Return the (x, y) coordinate for the center point of the cell that contains the specified text.  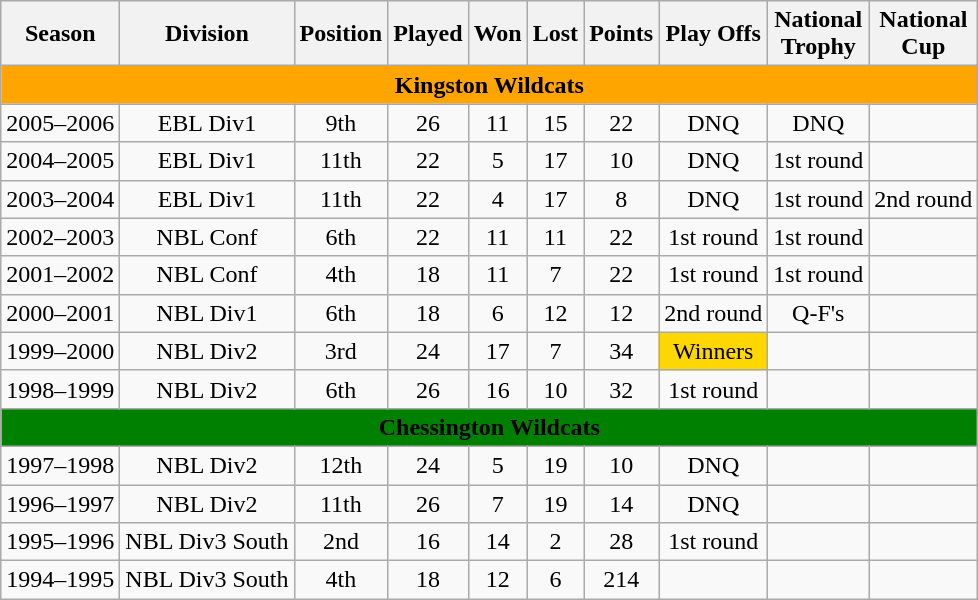
32 (622, 389)
3rd (341, 351)
12th (341, 465)
Points (622, 34)
NationalCup (924, 34)
1995–1996 (60, 542)
2 (555, 542)
Q-F's (818, 313)
1998–1999 (60, 389)
Played (428, 34)
Play Offs (714, 34)
NationalTrophy (818, 34)
2003–2004 (60, 199)
Won (498, 34)
214 (622, 580)
2004–2005 (60, 161)
2005–2006 (60, 123)
2nd (341, 542)
Chessington Wildcats (490, 427)
Position (341, 34)
9th (341, 123)
1994–1995 (60, 580)
Division (207, 34)
2002–2003 (60, 237)
4 (498, 199)
2000–2001 (60, 313)
NBL Div1 (207, 313)
Season (60, 34)
Winners (714, 351)
2001–2002 (60, 275)
34 (622, 351)
1996–1997 (60, 503)
Lost (555, 34)
Kingston Wildcats (490, 85)
15 (555, 123)
8 (622, 199)
1999–2000 (60, 351)
28 (622, 542)
1997–1998 (60, 465)
